Scan for the cell matching the given text and deliver its [X, Y] coordinate at center. 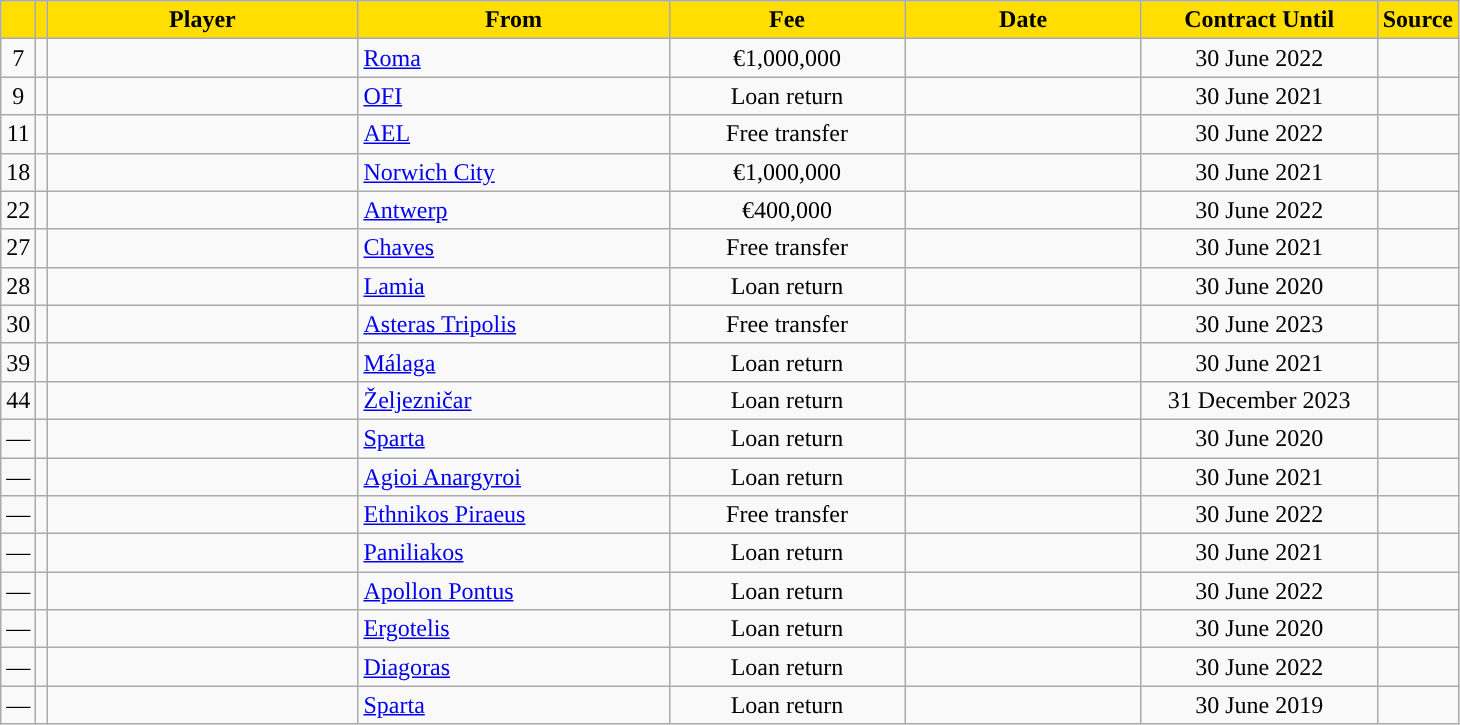
€400,000 [787, 210]
From [514, 20]
Asteras Tripolis [514, 324]
Diagoras [514, 667]
30 June 2019 [1259, 705]
Roma [514, 58]
Málaga [514, 362]
Source [1418, 20]
27 [18, 248]
9 [18, 96]
AEL [514, 134]
Antwerp [514, 210]
11 [18, 134]
39 [18, 362]
22 [18, 210]
30 June 2023 [1259, 324]
Ergotelis [514, 629]
18 [18, 172]
Agioi Anargyroi [514, 477]
Apollon Pontus [514, 591]
Paniliakos [514, 553]
Ethnikos Piraeus [514, 515]
Norwich City [514, 172]
31 December 2023 [1259, 400]
30 [18, 324]
7 [18, 58]
44 [18, 400]
Date [1023, 20]
Chaves [514, 248]
Contract Until [1259, 20]
OFI [514, 96]
Željezničar [514, 400]
Player [202, 20]
28 [18, 286]
Lamia [514, 286]
Fee [787, 20]
